Return the (x, y) coordinate for the center point of the cell that contains the specified text.  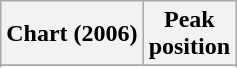
Peakposition (189, 34)
Chart (2006) (72, 34)
